Identify which cell holds the provided text, then report its (X, Y) central coordinate. 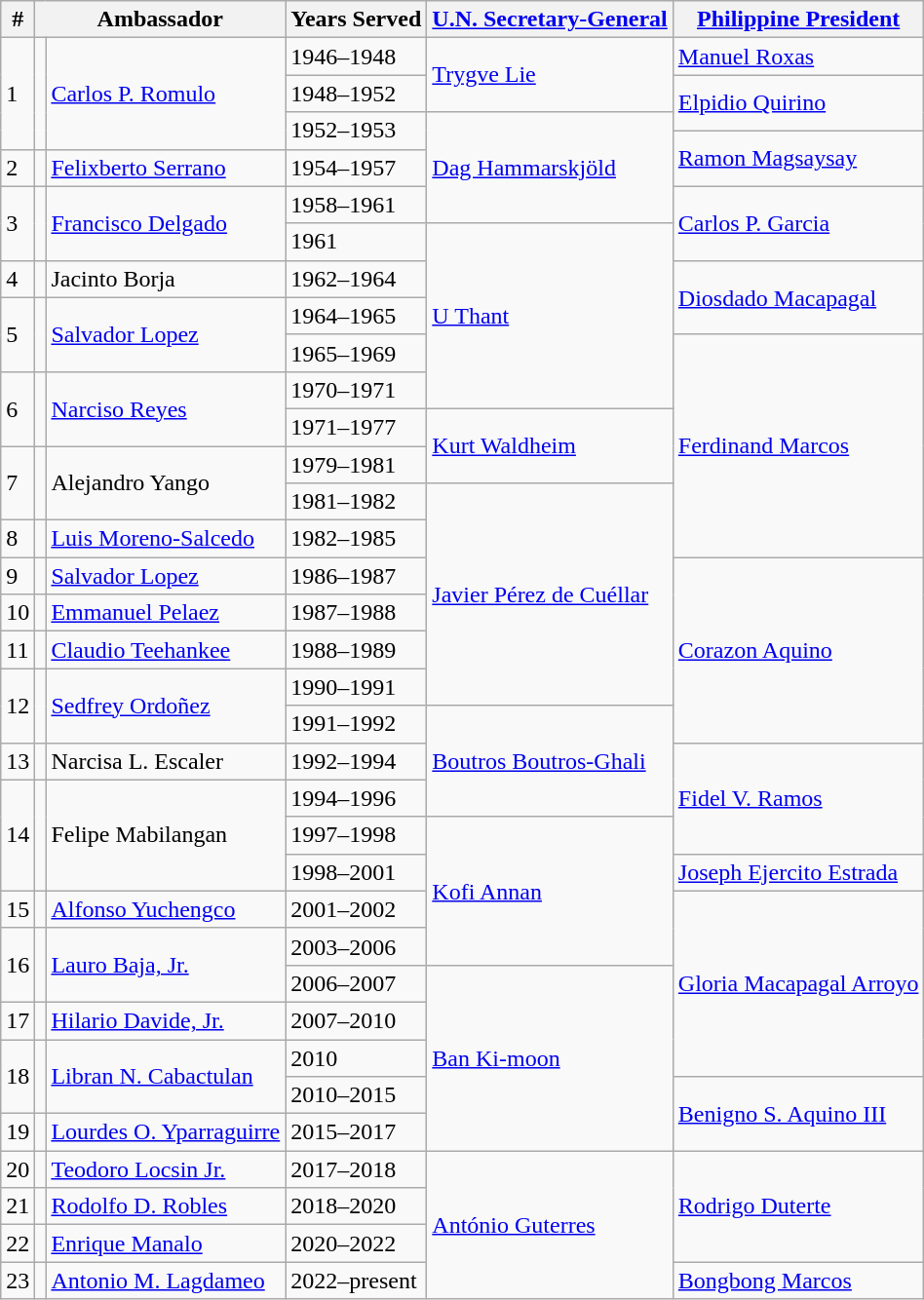
1965–1969 (357, 353)
Teodoro Locsin Jr. (166, 1169)
2010 (357, 1057)
1952–1953 (357, 131)
Rodolfo D. Robles (166, 1206)
Kurt Waldheim (550, 445)
23 (18, 1281)
1992–1994 (357, 761)
1986–1987 (357, 576)
Alfonso Yuchengco (166, 909)
1997–1998 (357, 835)
Felipe Mabilangan (166, 835)
1946–1948 (357, 57)
António Guterres (550, 1225)
Benigno S. Aquino III (798, 1114)
8 (18, 539)
2010–2015 (357, 1095)
1994–1996 (357, 798)
# (18, 19)
16 (18, 965)
19 (18, 1132)
U.N. Secretary-General (550, 19)
9 (18, 576)
Ferdinand Marcos (798, 445)
Carlos P. Romulo (166, 94)
1 (18, 94)
Enrique Manalo (166, 1243)
1954–1957 (357, 168)
15 (18, 909)
Ambassador (160, 19)
3 (18, 223)
2020–2022 (357, 1243)
Rodrigo Duterte (798, 1206)
Diosdado Macapagal (798, 297)
6 (18, 408)
Boutros Boutros-Ghali (550, 761)
1979–1981 (357, 465)
U Thant (550, 316)
4 (18, 279)
1990–1991 (357, 687)
2007–2010 (357, 1020)
2003–2006 (357, 946)
2001–2002 (357, 909)
Francisco Delgado (166, 223)
Kofi Annan (550, 891)
11 (18, 650)
Sedfrey Ordoñez (166, 706)
1962–1964 (357, 279)
Libran N. Cabactulan (166, 1076)
22 (18, 1243)
1998–2001 (357, 872)
Hilario Davide, Jr. (166, 1020)
Carlos P. Garcia (798, 223)
Javier Pérez de Cuéllar (550, 594)
2015–2017 (357, 1132)
20 (18, 1169)
1971–1977 (357, 427)
2006–2007 (357, 983)
1981–1982 (357, 502)
Bongbong Marcos (798, 1281)
Narcisa L. Escaler (166, 761)
1961 (357, 242)
Alejandro Yango (166, 483)
Trygve Lie (550, 75)
Narciso Reyes (166, 408)
Corazon Aquino (798, 650)
Ramon Magsaysay (798, 158)
2 (18, 168)
13 (18, 761)
Gloria Macapagal Arroyo (798, 983)
17 (18, 1020)
12 (18, 706)
5 (18, 334)
Fidel V. Ramos (798, 798)
1991–1992 (357, 724)
Elpidio Quirino (798, 103)
Years Served (357, 19)
Ban Ki-moon (550, 1057)
Jacinto Borja (166, 279)
2017–2018 (357, 1169)
Felixberto Serrano (166, 168)
Claudio Teehankee (166, 650)
18 (18, 1076)
21 (18, 1206)
2018–2020 (357, 1206)
1958–1961 (357, 205)
Emmanuel Pelaez (166, 613)
7 (18, 483)
Lourdes O. Yparraguirre (166, 1132)
Lauro Baja, Jr. (166, 965)
Luis Moreno-Salcedo (166, 539)
1982–1985 (357, 539)
Philippine President (798, 19)
10 (18, 613)
14 (18, 835)
Antonio M. Lagdameo (166, 1281)
2022–present (357, 1281)
Joseph Ejercito Estrada (798, 872)
Dag Hammarskjöld (550, 168)
1964–1965 (357, 316)
1988–1989 (357, 650)
1948–1952 (357, 94)
Manuel Roxas (798, 57)
1987–1988 (357, 613)
1970–1971 (357, 390)
